Locate the cell with the specified text and output its (x, y) center coordinate. 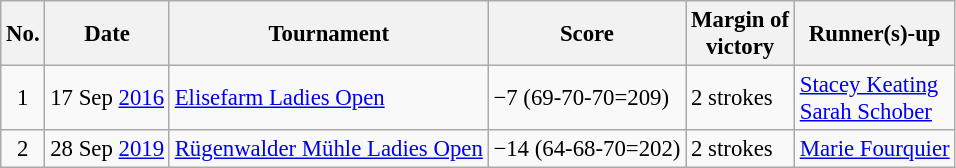
Elisefarm Ladies Open (328, 98)
Tournament (328, 34)
Stacey Keating Sarah Schober (874, 98)
Score (587, 34)
17 Sep 2016 (107, 98)
No. (23, 34)
Rügenwalder Mühle Ladies Open (328, 149)
1 (23, 98)
2 (23, 149)
−14 (64-68-70=202) (587, 149)
−7 (69-70-70=209) (587, 98)
Date (107, 34)
Margin ofvictory (740, 34)
28 Sep 2019 (107, 149)
Runner(s)-up (874, 34)
Marie Fourquier (874, 149)
